For the text-containing cell, return its midpoint in (x, y) coordinate format. 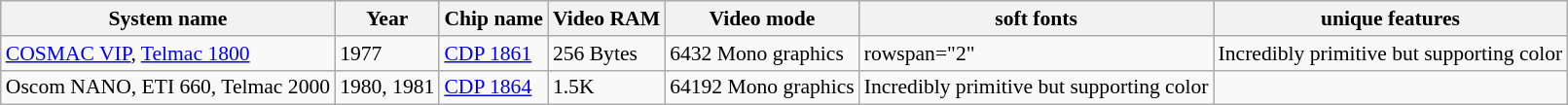
1.5K (606, 87)
COSMAC VIP, Telmac 1800 (167, 53)
64192 Mono graphics (762, 87)
CDP 1864 (492, 87)
1977 (387, 53)
256 Bytes (606, 53)
1980, 1981 (387, 87)
rowspan="2" (1037, 53)
System name (167, 18)
Video mode (762, 18)
Video RAM (606, 18)
CDP 1861 (492, 53)
Chip name (492, 18)
6432 Mono graphics (762, 53)
Year (387, 18)
Oscom NANO, ETI 660, Telmac 2000 (167, 87)
unique features (1391, 18)
soft fonts (1037, 18)
